Identify which cell holds the provided text, then report its [x, y] central coordinate. 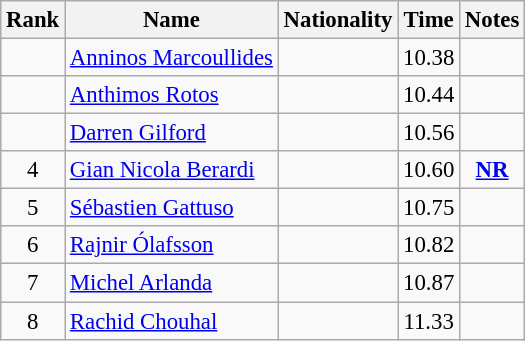
8 [33, 321]
Notes [492, 20]
10.60 [429, 170]
Michel Arlanda [172, 283]
Rachid Chouhal [172, 321]
5 [33, 208]
Rajnir Ólafsson [172, 245]
7 [33, 283]
Gian Nicola Berardi [172, 170]
10.44 [429, 95]
Rank [33, 20]
Darren Gilford [172, 133]
Anninos Marcoullides [172, 58]
NR [492, 170]
Anthimos Rotos [172, 95]
Sébastien Gattuso [172, 208]
10.82 [429, 245]
10.75 [429, 208]
Time [429, 20]
4 [33, 170]
Name [172, 20]
6 [33, 245]
10.38 [429, 58]
Nationality [338, 20]
11.33 [429, 321]
10.87 [429, 283]
10.56 [429, 133]
